Find where the given text appears and provide that cell's center as [x, y] coordinate. 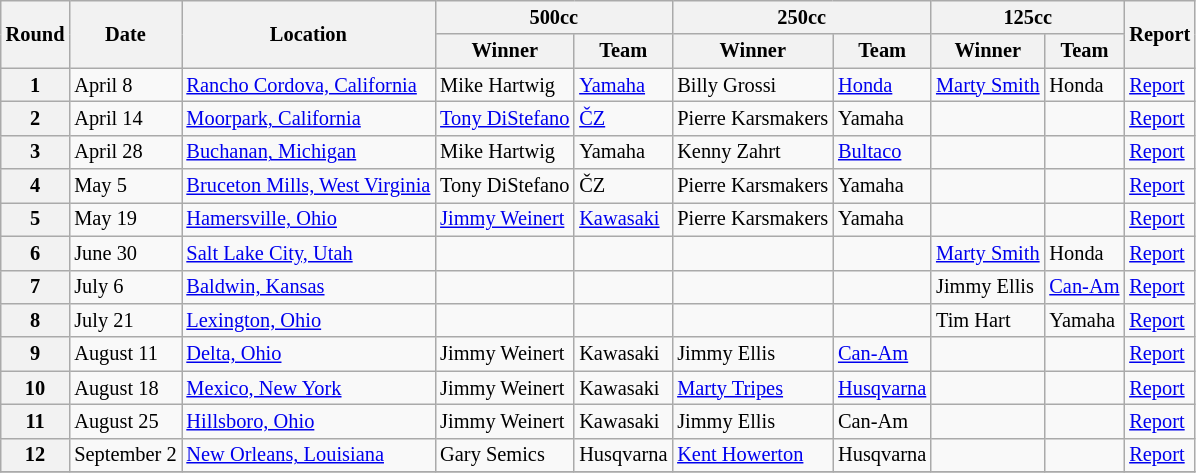
May 5 [125, 186]
1 [36, 85]
9 [36, 354]
Round [36, 34]
6 [36, 253]
April 8 [125, 85]
September 2 [125, 455]
August 11 [125, 354]
July 21 [125, 320]
125cc [1028, 17]
4 [36, 186]
Marty Tripes [752, 388]
5 [36, 219]
Hamersville, Ohio [309, 219]
Mexico, New York [309, 388]
11 [36, 421]
Bruceton Mills, West Virginia [309, 186]
Delta, Ohio [309, 354]
Gary Semics [504, 455]
August 18 [125, 388]
8 [36, 320]
10 [36, 388]
New Orleans, Louisiana [309, 455]
Bultaco [882, 152]
Tim Hart [988, 320]
Kenny Zahrt [752, 152]
2 [36, 118]
250cc [802, 17]
Buchanan, Michigan [309, 152]
12 [36, 455]
Kent Howerton [752, 455]
7 [36, 287]
Salt Lake City, Utah [309, 253]
Moorpark, California [309, 118]
Baldwin, Kansas [309, 287]
Location [309, 34]
April 28 [125, 152]
Hillsboro, Ohio [309, 421]
Date [125, 34]
August 25 [125, 421]
July 6 [125, 287]
Lexington, Ohio [309, 320]
June 30 [125, 253]
Rancho Cordova, California [309, 85]
500cc [554, 17]
3 [36, 152]
April 14 [125, 118]
May 19 [125, 219]
Billy Grossi [752, 85]
